For the text-containing cell, return its midpoint in (x, y) coordinate format. 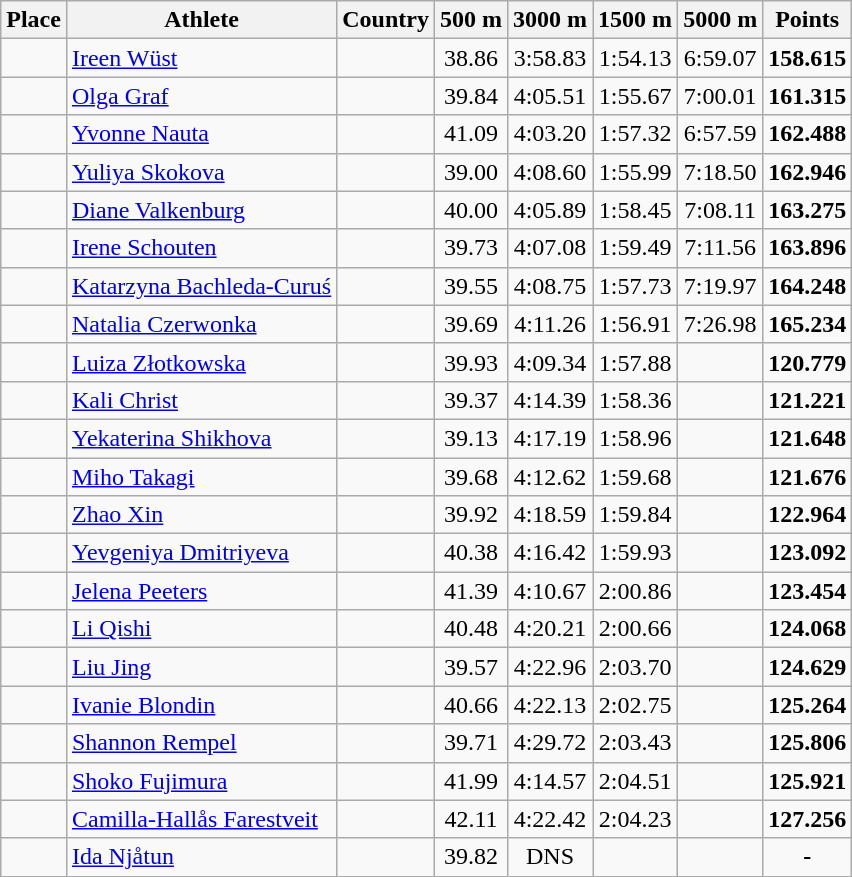
1:59.84 (636, 515)
2:03.70 (636, 667)
Athlete (201, 20)
39.55 (470, 286)
124.068 (808, 629)
39.37 (470, 400)
125.806 (808, 743)
1:57.88 (636, 362)
4:09.34 (550, 362)
121.221 (808, 400)
39.71 (470, 743)
1:58.96 (636, 438)
124.629 (808, 667)
39.84 (470, 96)
1:59.68 (636, 477)
2:02.75 (636, 705)
1:58.45 (636, 210)
Ivanie Blondin (201, 705)
Miho Takagi (201, 477)
163.275 (808, 210)
Yekaterina Shikhova (201, 438)
40.38 (470, 553)
Yevgeniya Dmitriyeva (201, 553)
41.39 (470, 591)
40.00 (470, 210)
Yvonne Nauta (201, 134)
Li Qishi (201, 629)
38.86 (470, 58)
4:14.57 (550, 781)
7:19.97 (720, 286)
164.248 (808, 286)
Natalia Czerwonka (201, 324)
Jelena Peeters (201, 591)
Camilla-Hallås Farestveit (201, 819)
122.964 (808, 515)
123.092 (808, 553)
500 m (470, 20)
158.615 (808, 58)
39.57 (470, 667)
2:00.66 (636, 629)
Katarzyna Bachleda-Curuś (201, 286)
39.82 (470, 857)
1:55.67 (636, 96)
1:55.99 (636, 172)
42.11 (470, 819)
Country (386, 20)
121.676 (808, 477)
165.234 (808, 324)
4:11.26 (550, 324)
4:22.96 (550, 667)
7:08.11 (720, 210)
Zhao Xin (201, 515)
4:14.39 (550, 400)
DNS (550, 857)
Luiza Złotkowska (201, 362)
Olga Graf (201, 96)
Ida Njåtun (201, 857)
7:11.56 (720, 248)
1:54.13 (636, 58)
Kali Christ (201, 400)
3000 m (550, 20)
125.921 (808, 781)
Diane Valkenburg (201, 210)
4:03.20 (550, 134)
4:07.08 (550, 248)
Points (808, 20)
1:59.49 (636, 248)
7:00.01 (720, 96)
4:08.75 (550, 286)
Yuliya Skokova (201, 172)
39.68 (470, 477)
Shoko Fujimura (201, 781)
Liu Jing (201, 667)
6:57.59 (720, 134)
39.00 (470, 172)
2:04.51 (636, 781)
Irene Schouten (201, 248)
3:58.83 (550, 58)
39.73 (470, 248)
6:59.07 (720, 58)
125.264 (808, 705)
4:20.21 (550, 629)
120.779 (808, 362)
162.488 (808, 134)
41.99 (470, 781)
Ireen Wüst (201, 58)
163.896 (808, 248)
4:29.72 (550, 743)
123.454 (808, 591)
4:05.51 (550, 96)
127.256 (808, 819)
39.93 (470, 362)
39.92 (470, 515)
2:00.86 (636, 591)
161.315 (808, 96)
40.66 (470, 705)
7:26.98 (720, 324)
- (808, 857)
41.09 (470, 134)
4:16.42 (550, 553)
2:04.23 (636, 819)
4:08.60 (550, 172)
4:18.59 (550, 515)
1:58.36 (636, 400)
4:05.89 (550, 210)
39.69 (470, 324)
7:18.50 (720, 172)
4:17.19 (550, 438)
1:57.32 (636, 134)
162.946 (808, 172)
1500 m (636, 20)
121.648 (808, 438)
1:56.91 (636, 324)
4:22.13 (550, 705)
4:12.62 (550, 477)
1:57.73 (636, 286)
2:03.43 (636, 743)
Shannon Rempel (201, 743)
4:10.67 (550, 591)
1:59.93 (636, 553)
Place (34, 20)
39.13 (470, 438)
5000 m (720, 20)
40.48 (470, 629)
4:22.42 (550, 819)
